Provide the [x, y] coordinate of the cell's center where the given text is located.  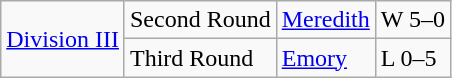
W 5–0 [412, 20]
Division III [63, 39]
Third Round [200, 58]
Second Round [200, 20]
L 0–5 [412, 58]
Emory [326, 58]
Meredith [326, 20]
